Capture the cell that displays the provided text and extract its (X, Y) central coordinate. 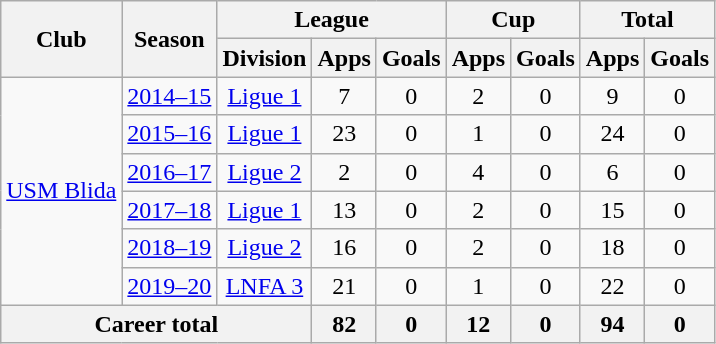
12 (478, 324)
2014–15 (170, 96)
2017–18 (170, 210)
2019–20 (170, 286)
Club (62, 39)
League (332, 20)
Career total (156, 324)
LNFA 3 (264, 286)
9 (612, 96)
Division (264, 58)
6 (612, 172)
Season (170, 39)
7 (344, 96)
23 (344, 134)
18 (612, 248)
Cup (513, 20)
4 (478, 172)
16 (344, 248)
21 (344, 286)
24 (612, 134)
22 (612, 286)
13 (344, 210)
15 (612, 210)
Total (647, 20)
2015–16 (170, 134)
94 (612, 324)
82 (344, 324)
USM Blida (62, 191)
2016–17 (170, 172)
2018–19 (170, 248)
